For the text-containing cell, return its midpoint in (x, y) coordinate format. 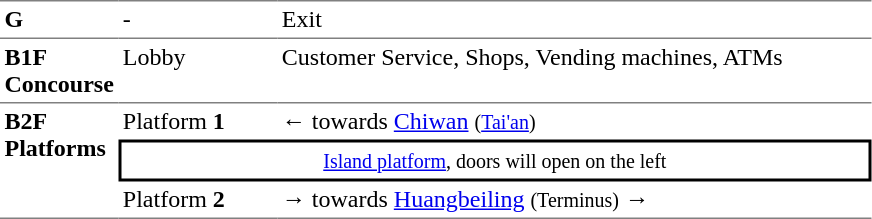
← towards Chiwan (Tai'an) (574, 122)
G (59, 19)
Island platform, doors will open on the left (494, 161)
B1FConcourse (59, 71)
- (198, 19)
Platform 1 (198, 122)
Exit (574, 19)
Customer Service, Shops, Vending machines, ATMs (574, 71)
Lobby (198, 71)
